Detect which cell encompasses the target text, then output its (X, Y) center coordinate. 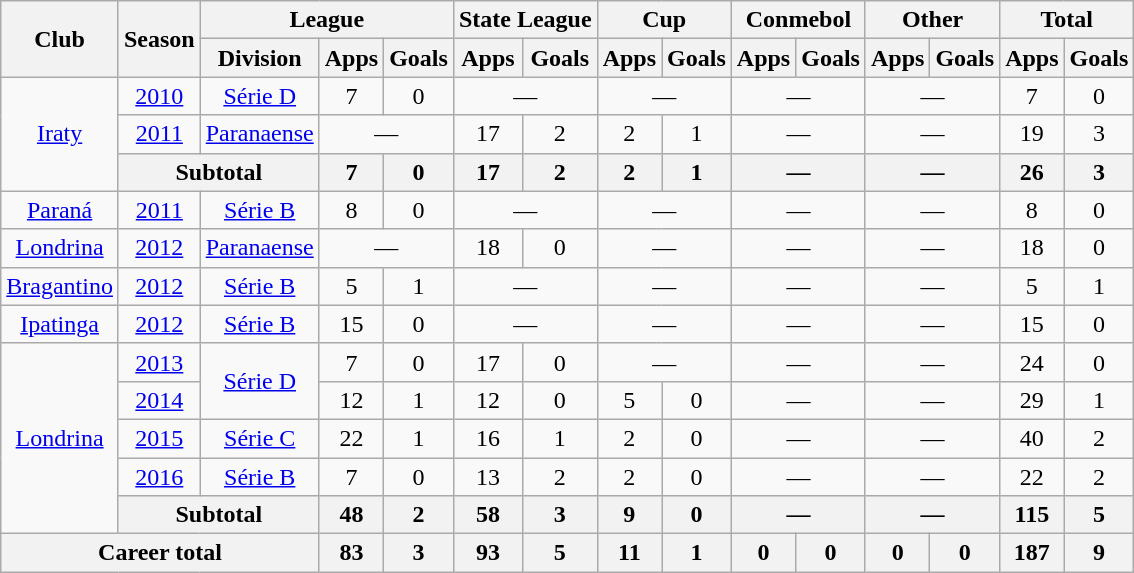
Career total (160, 553)
Bragantino (60, 286)
Cup (664, 20)
58 (488, 515)
League (326, 20)
State League (525, 20)
Total (1067, 20)
Season (159, 39)
Iraty (60, 134)
Other (932, 20)
Conmebol (798, 20)
Division (260, 58)
2015 (159, 438)
Série C (260, 438)
115 (1032, 515)
2014 (159, 400)
2013 (159, 362)
187 (1032, 553)
93 (488, 553)
2010 (159, 96)
Paraná (60, 210)
Ipatinga (60, 324)
40 (1032, 438)
11 (629, 553)
13 (488, 477)
48 (351, 515)
Club (60, 39)
19 (1032, 134)
16 (488, 438)
24 (1032, 362)
29 (1032, 400)
26 (1032, 172)
83 (351, 553)
2016 (159, 477)
